Search for the cell housing the specified text and yield its (X, Y) center coordinate. 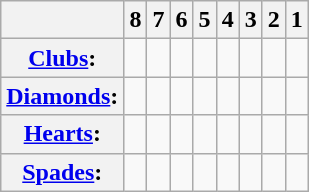
Clubs: (62, 58)
3 (250, 20)
4 (228, 20)
5 (204, 20)
6 (182, 20)
Diamonds: (62, 96)
1 (296, 20)
Spades: (62, 172)
Hearts: (62, 134)
2 (274, 20)
8 (136, 20)
7 (158, 20)
